Locate the cell with the specified text and output its (X, Y) center coordinate. 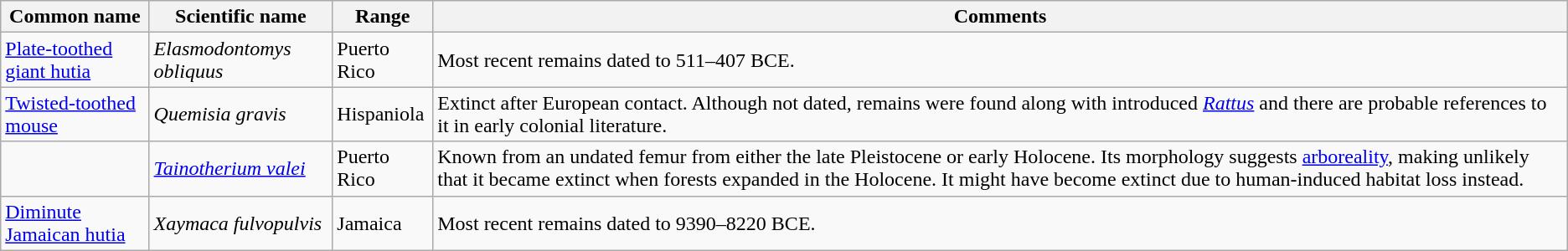
Plate-toothed giant hutia (75, 60)
Elasmodontomys obliquus (241, 60)
Range (383, 17)
Twisted-toothed mouse (75, 114)
Diminute Jamaican hutia (75, 223)
Hispaniola (383, 114)
Comments (1000, 17)
Most recent remains dated to 9390–8220 BCE. (1000, 223)
Tainotherium valei (241, 169)
Most recent remains dated to 511–407 BCE. (1000, 60)
Scientific name (241, 17)
Common name (75, 17)
Jamaica (383, 223)
Xaymaca fulvopulvis (241, 223)
Quemisia gravis (241, 114)
